For the text-containing cell, return its midpoint in (X, Y) coordinate format. 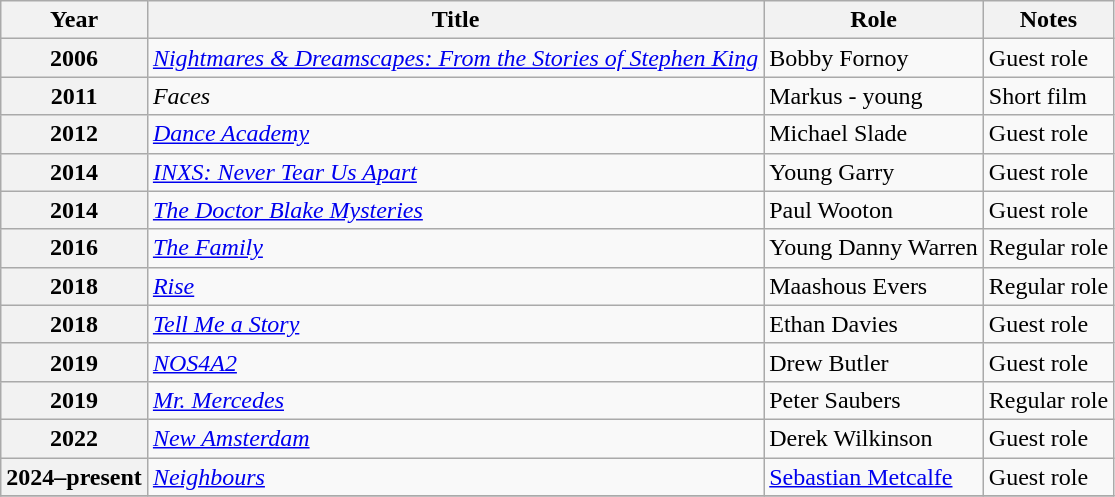
Maashous Evers (874, 286)
2016 (74, 248)
Short film (1048, 96)
Dance Academy (455, 134)
Rise (455, 286)
INXS: Never Tear Us Apart (455, 172)
Notes (1048, 20)
2022 (74, 438)
2011 (74, 96)
2024–present (74, 477)
Peter Saubers (874, 400)
Young Danny Warren (874, 248)
Nightmares & Dreamscapes: From the Stories of Stephen King (455, 58)
Ethan Davies (874, 324)
Neighbours (455, 477)
The Doctor Blake Mysteries (455, 210)
Bobby Fornoy (874, 58)
Sebastian Metcalfe (874, 477)
NOS4A2 (455, 362)
New Amsterdam (455, 438)
Year (74, 20)
Derek Wilkinson (874, 438)
Young Garry (874, 172)
Faces (455, 96)
Mr. Mercedes (455, 400)
Title (455, 20)
Drew Butler (874, 362)
Role (874, 20)
Tell Me a Story (455, 324)
The Family (455, 248)
Markus - young (874, 96)
2012 (74, 134)
Paul Wooton (874, 210)
Michael Slade (874, 134)
2006 (74, 58)
